Provide the [x, y] coordinate of the cell's center where the given text is located.  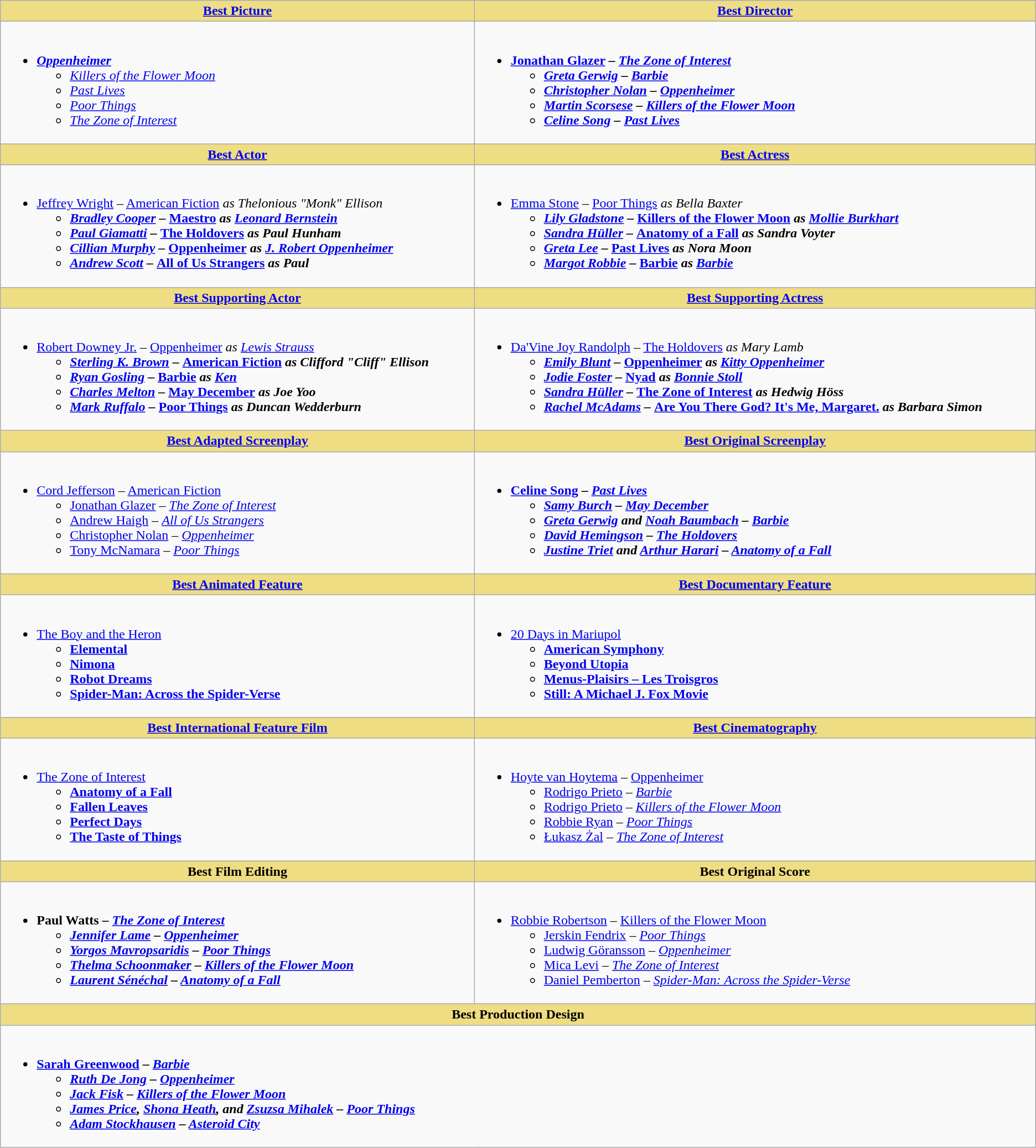
Best Production Design [518, 1015]
Best Documentary Feature [755, 584]
Best Director [755, 11]
The Zone of InterestAnatomy of a FallFallen LeavesPerfect DaysThe Taste of Things [237, 799]
Best Picture [237, 11]
Best Film Editing [237, 871]
The Boy and the HeronElementalNimonaRobot DreamsSpider-Man: Across the Spider-Verse [237, 656]
Best Supporting Actress [755, 298]
Best Actress [755, 154]
Best Supporting Actor [237, 298]
Best Actor [237, 154]
20 Days in MariupolAmerican SymphonyBeyond UtopiaMenus-Plaisirs – Les TroisgrosStill: A Michael J. Fox Movie [755, 656]
OppenheimerKillers of the Flower MoonPast LivesPoor ThingsThe Zone of Interest [237, 83]
Best Animated Feature [237, 584]
Best Original Score [755, 871]
Best Adapted Screenplay [237, 441]
Best International Feature Film [237, 728]
Best Cinematography [755, 728]
Best Original Screenplay [755, 441]
